Determine the [x, y] coordinate at the center of the cell enclosing the given text.  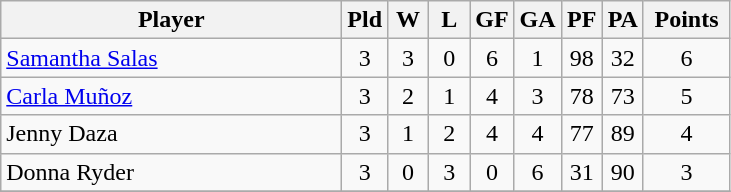
90 [622, 172]
98 [582, 58]
Player [172, 20]
78 [582, 96]
Carla Muñoz [172, 96]
Points [686, 20]
31 [582, 172]
89 [622, 134]
Donna Ryder [172, 172]
5 [686, 96]
32 [622, 58]
Samantha Salas [172, 58]
W [408, 20]
L [450, 20]
GA [538, 20]
GF [492, 20]
Jenny Daza [172, 134]
PF [582, 20]
77 [582, 134]
Pld [365, 20]
PA [622, 20]
73 [622, 96]
